Detect which cell encompasses the target text, then output its (X, Y) center coordinate. 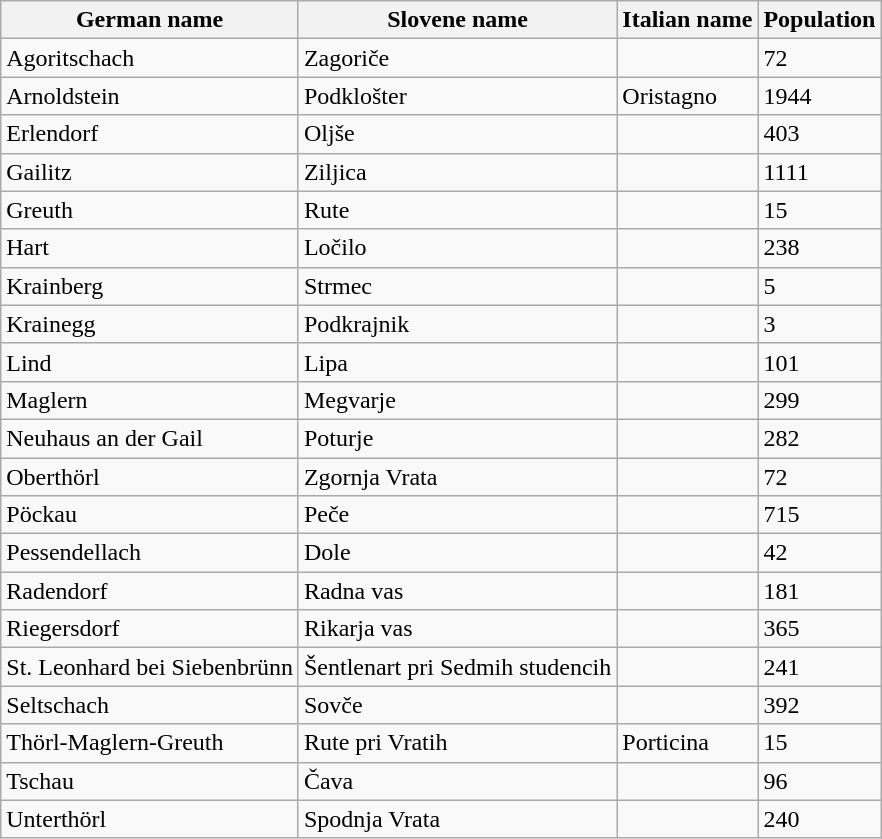
241 (820, 667)
Neuhaus an der Gail (150, 438)
Tschau (150, 781)
Ziljica (457, 172)
403 (820, 134)
Population (820, 20)
299 (820, 400)
Rute (457, 210)
Agoritschach (150, 58)
St. Leonhard bei Siebenbrünn (150, 667)
238 (820, 248)
Ločilo (457, 248)
365 (820, 629)
Radendorf (150, 591)
Thörl-Maglern-Greuth (150, 743)
181 (820, 591)
Čava (457, 781)
101 (820, 362)
240 (820, 819)
Megvarje (457, 400)
Slovene name (457, 20)
Poturje (457, 438)
282 (820, 438)
Rikarja vas (457, 629)
Pessendellach (150, 553)
Podklošter (457, 96)
Zagoriče (457, 58)
Riegersdorf (150, 629)
Dole (457, 553)
Krainberg (150, 286)
1111 (820, 172)
42 (820, 553)
Erlendorf (150, 134)
Hart (150, 248)
1944 (820, 96)
392 (820, 705)
Šentlenart pri Sedmih studencih (457, 667)
Porticina (688, 743)
Oberthörl (150, 477)
715 (820, 515)
5 (820, 286)
Sovče (457, 705)
3 (820, 324)
96 (820, 781)
Oristagno (688, 96)
Oljše (457, 134)
Seltschach (150, 705)
Maglern (150, 400)
Lind (150, 362)
Radna vas (457, 591)
Gailitz (150, 172)
Zgornja Vrata (457, 477)
Rute pri Vratih (457, 743)
Unterthörl (150, 819)
Greuth (150, 210)
Lipa (457, 362)
Krainegg (150, 324)
Podkrajnik (457, 324)
Arnoldstein (150, 96)
Pöckau (150, 515)
Italian name (688, 20)
Strmec (457, 286)
Spodnja Vrata (457, 819)
German name (150, 20)
Peče (457, 515)
